Identify which cell holds the provided text, then report its [X, Y] central coordinate. 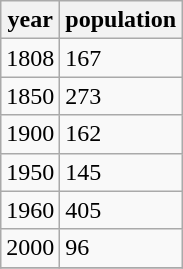
year [30, 20]
405 [121, 210]
167 [121, 58]
96 [121, 248]
2000 [30, 248]
145 [121, 172]
1850 [30, 96]
273 [121, 96]
1960 [30, 210]
1900 [30, 134]
population [121, 20]
1808 [30, 58]
1950 [30, 172]
162 [121, 134]
